Find where the given text appears and provide that cell's center as [X, Y] coordinate. 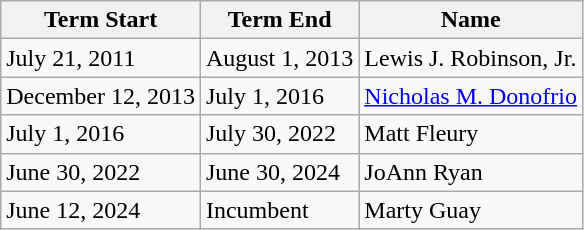
Matt Fleury [471, 134]
Lewis J. Robinson, Jr. [471, 58]
Nicholas M. Donofrio [471, 96]
August 1, 2013 [279, 58]
Name [471, 20]
December 12, 2013 [101, 96]
Marty Guay [471, 210]
June 12, 2024 [101, 210]
June 30, 2024 [279, 172]
Term End [279, 20]
Incumbent [279, 210]
Term Start [101, 20]
June 30, 2022 [101, 172]
JoAnn Ryan [471, 172]
July 21, 2011 [101, 58]
July 30, 2022 [279, 134]
